From the cell containing the given text, extract its center point as (X, Y) coordinate. 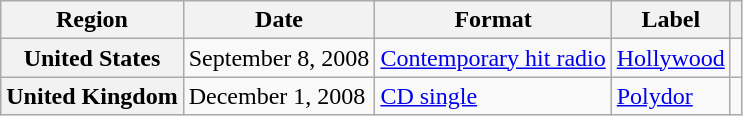
Contemporary hit radio (493, 58)
Hollywood (670, 58)
Label (670, 20)
Date (279, 20)
September 8, 2008 (279, 58)
Region (92, 20)
Polydor (670, 96)
United Kingdom (92, 96)
Format (493, 20)
United States (92, 58)
CD single (493, 96)
December 1, 2008 (279, 96)
